Return the (X, Y) coordinate for the center point of the cell that contains the specified text.  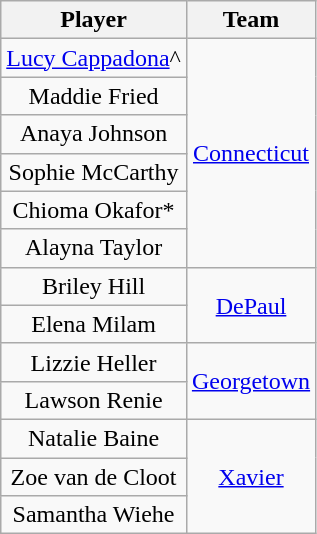
Sophie McCarthy (94, 172)
Alayna Taylor (94, 248)
Maddie Fried (94, 96)
Zoe van de Cloot (94, 477)
Georgetown (250, 381)
Natalie Baine (94, 438)
Team (250, 20)
Connecticut (250, 153)
Chioma Okafor* (94, 210)
Lawson Renie (94, 400)
Briley Hill (94, 286)
Samantha Wiehe (94, 515)
Anaya Johnson (94, 134)
Lucy Cappadona^ (94, 58)
Player (94, 20)
Elena Milam (94, 324)
Xavier (250, 476)
Lizzie Heller (94, 362)
DePaul (250, 305)
